Pinpoint the cell where the given text exists, returning its (x, y) midpoint coordinate. 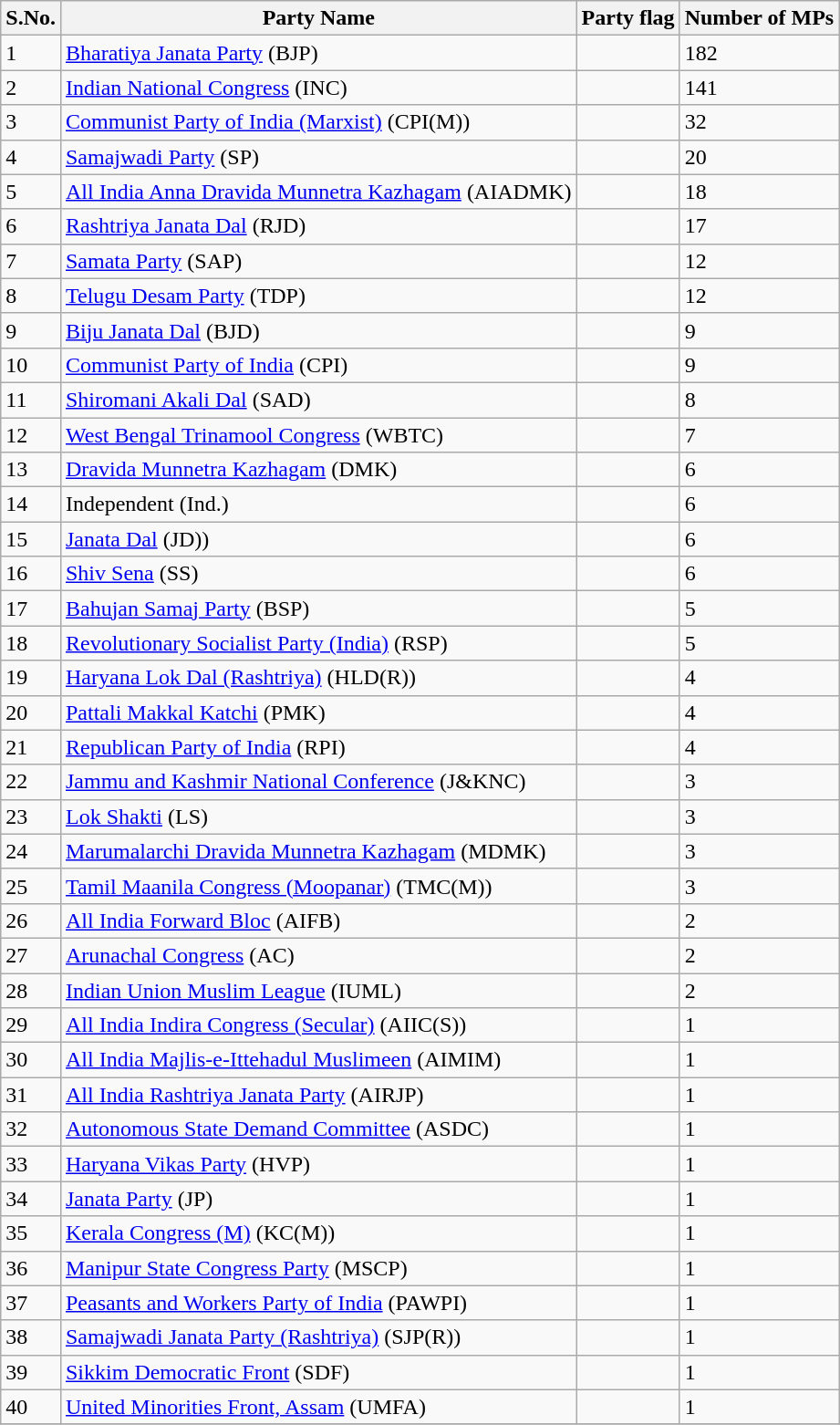
Janata Dal (JD)) (318, 539)
24 (31, 851)
Arunachal Congress (AC) (318, 955)
21 (31, 747)
40 (31, 1407)
Number of MPs (759, 18)
Telugu Desam Party (TDP) (318, 296)
Bahujan Samaj Party (BSP) (318, 608)
19 (31, 678)
31 (31, 1095)
23 (31, 817)
14 (31, 504)
Peasants and Workers Party of India (PAWPI) (318, 1303)
Manipur State Congress Party (MSCP) (318, 1268)
Dravida Munnetra Kazhagam (DMK) (318, 470)
Indian National Congress (INC) (318, 88)
Revolutionary Socialist Party (India) (RSP) (318, 643)
Janata Party (JP) (318, 1199)
Tamil Maanila Congress (Moopanar) (TMC(M)) (318, 886)
27 (31, 955)
Republican Party of India (RPI) (318, 747)
Haryana Lok Dal (Rashtriya) (HLD(R)) (318, 678)
10 (31, 365)
34 (31, 1199)
Sikkim Democratic Front (SDF) (318, 1372)
182 (759, 53)
28 (31, 990)
11 (31, 400)
Jammu and Kashmir National Conference (J&KNC) (318, 782)
Indian Union Muslim League (IUML) (318, 990)
33 (31, 1164)
25 (31, 886)
All India Majlis-e-Ittehadul Muslimeen (AIMIM) (318, 1060)
Lok Shakti (LS) (318, 817)
141 (759, 88)
Marumalarchi Dravida Munnetra Kazhagam (MDMK) (318, 851)
13 (31, 470)
38 (31, 1337)
22 (31, 782)
All India Forward Bloc (AIFB) (318, 921)
Independent (Ind.) (318, 504)
Bharatiya Janata Party (BJP) (318, 53)
All India Indira Congress (Secular) (AIIC(S)) (318, 1025)
Autonomous State Demand Committee (ASDC) (318, 1129)
Party Name (318, 18)
Kerala Congress (M) (KC(M)) (318, 1233)
Biju Janata Dal (BJD) (318, 330)
16 (31, 574)
Party flag (627, 18)
All India Anna Dravida Munnetra Kazhagam (AIADMK) (318, 192)
Samajwadi Party (SP) (318, 157)
30 (31, 1060)
West Bengal Trinamool Congress (WBTC) (318, 435)
35 (31, 1233)
Communist Party of India (CPI) (318, 365)
Samajwadi Janata Party (Rashtriya) (SJP(R)) (318, 1337)
29 (31, 1025)
Samata Party (SAP) (318, 261)
S.No. (31, 18)
Shiromani Akali Dal (SAD) (318, 400)
Communist Party of India (Marxist) (CPI(M)) (318, 122)
All India Rashtriya Janata Party (AIRJP) (318, 1095)
Rashtriya Janata Dal (RJD) (318, 226)
Shiv Sena (SS) (318, 574)
36 (31, 1268)
Pattali Makkal Katchi (PMK) (318, 712)
15 (31, 539)
United Minorities Front, Assam (UMFA) (318, 1407)
39 (31, 1372)
Haryana Vikas Party (HVP) (318, 1164)
37 (31, 1303)
26 (31, 921)
